Pinpoint the cell where the given text exists, returning its [X, Y] midpoint coordinate. 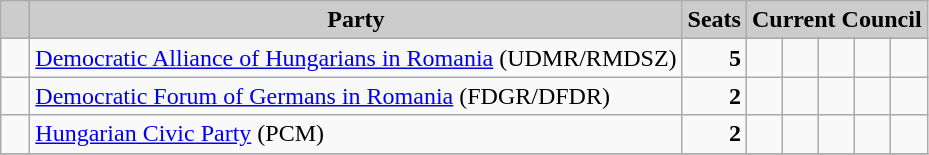
5 [714, 58]
Democratic Forum of Germans in Romania (FDGR/DFDR) [356, 96]
Seats [714, 20]
Democratic Alliance of Hungarians in Romania (UDMR/RMDSZ) [356, 58]
Hungarian Civic Party (PCM) [356, 134]
Current Council [836, 20]
Party [356, 20]
